Pinpoint the cell where the given text exists, returning its (x, y) midpoint coordinate. 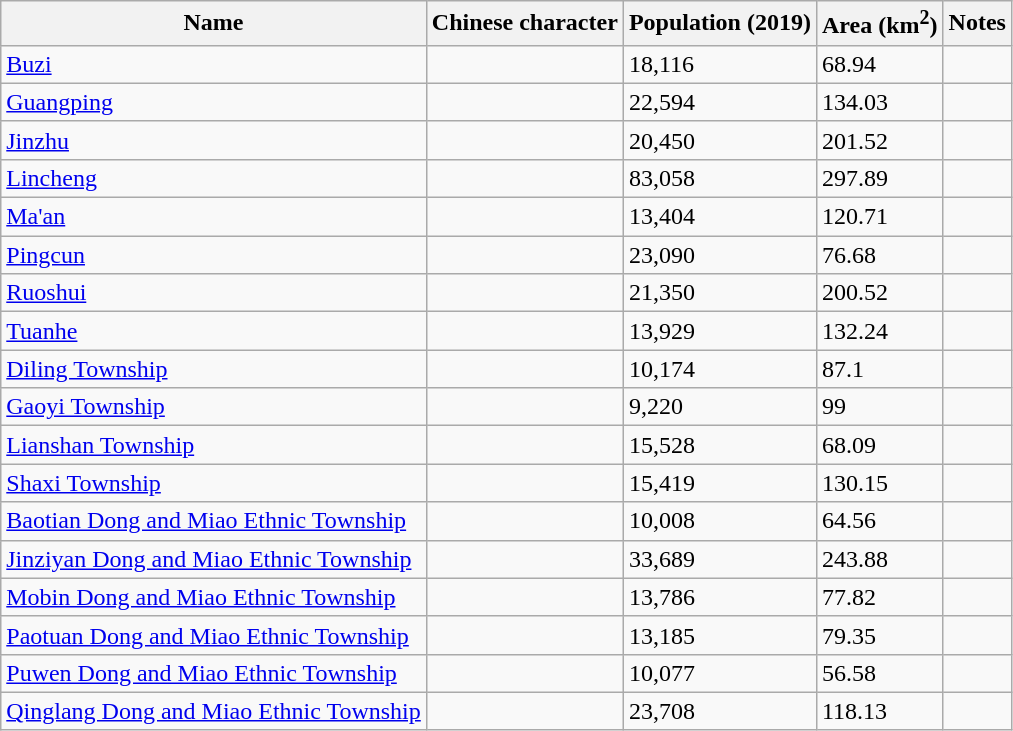
9,220 (720, 407)
10,174 (720, 369)
68.94 (880, 64)
Puwen Dong and Miao Ethnic Township (214, 673)
Lianshan Township (214, 445)
13,185 (720, 635)
Ruoshui (214, 293)
13,786 (720, 597)
Shaxi Township (214, 483)
Pingcun (214, 255)
134.03 (880, 102)
Chinese character (524, 24)
56.58 (880, 673)
243.88 (880, 559)
13,929 (720, 331)
120.71 (880, 217)
15,419 (720, 483)
Ma'an (214, 217)
Buzi (214, 64)
Lincheng (214, 178)
Area (km2) (880, 24)
Jinzhu (214, 140)
13,404 (720, 217)
77.82 (880, 597)
118.13 (880, 711)
22,594 (720, 102)
15,528 (720, 445)
Guangping (214, 102)
Baotian Dong and Miao Ethnic Township (214, 521)
20,450 (720, 140)
68.09 (880, 445)
79.35 (880, 635)
83,058 (720, 178)
99 (880, 407)
Population (2019) (720, 24)
200.52 (880, 293)
132.24 (880, 331)
64.56 (880, 521)
23,708 (720, 711)
201.52 (880, 140)
76.68 (880, 255)
33,689 (720, 559)
Diling Township (214, 369)
Name (214, 24)
10,008 (720, 521)
87.1 (880, 369)
21,350 (720, 293)
Notes (977, 24)
Jinziyan Dong and Miao Ethnic Township (214, 559)
Qinglang Dong and Miao Ethnic Township (214, 711)
18,116 (720, 64)
Gaoyi Township (214, 407)
297.89 (880, 178)
Mobin Dong and Miao Ethnic Township (214, 597)
10,077 (720, 673)
Tuanhe (214, 331)
130.15 (880, 483)
Paotuan Dong and Miao Ethnic Township (214, 635)
23,090 (720, 255)
